Search for the cell housing the specified text and yield its (x, y) center coordinate. 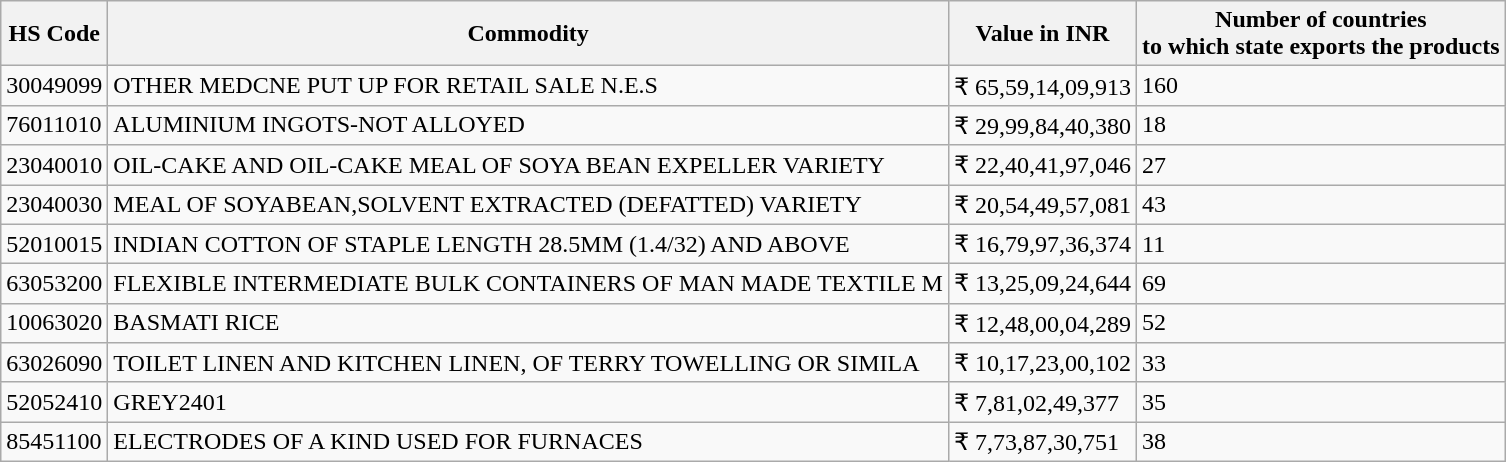
52010015 (54, 244)
₹ 65,59,14,09,913 (1042, 86)
Number of countriesto which state exports the products (1322, 34)
GREY2401 (528, 402)
35 (1322, 402)
HS Code (54, 34)
160 (1322, 86)
₹ 22,40,41,97,046 (1042, 165)
43 (1322, 204)
₹ 7,73,87,30,751 (1042, 442)
63026090 (54, 363)
FLEXIBLE INTERMEDIATE BULK CONTAINERS OF MAN MADE TEXTILE M (528, 284)
Commodity (528, 34)
76011010 (54, 125)
₹ 7,81,02,49,377 (1042, 402)
63053200 (54, 284)
52052410 (54, 402)
85451100 (54, 442)
INDIAN COTTON OF STAPLE LENGTH 28.5MM (1.4/32) AND ABOVE (528, 244)
₹ 20,54,49,57,081 (1042, 204)
23040010 (54, 165)
69 (1322, 284)
TOILET LINEN AND KITCHEN LINEN, OF TERRY TOWELLING OR SIMILA (528, 363)
18 (1322, 125)
52 (1322, 323)
₹ 13,25,09,24,644 (1042, 284)
₹ 16,79,97,36,374 (1042, 244)
33 (1322, 363)
MEAL OF SOYABEAN,SOLVENT EXTRACTED (DEFATTED) VARIETY (528, 204)
BASMATI RICE (528, 323)
₹ 12,48,00,04,289 (1042, 323)
23040030 (54, 204)
ELECTRODES OF A KIND USED FOR FURNACES (528, 442)
OIL-CAKE AND OIL-CAKE MEAL OF SOYA BEAN EXPELLER VARIETY (528, 165)
Value in INR (1042, 34)
₹ 29,99,84,40,380 (1042, 125)
ALUMINIUM INGOTS-NOT ALLOYED (528, 125)
OTHER MEDCNE PUT UP FOR RETAIL SALE N.E.S (528, 86)
10063020 (54, 323)
₹ 10,17,23,00,102 (1042, 363)
38 (1322, 442)
30049099 (54, 86)
27 (1322, 165)
11 (1322, 244)
